Search for the cell housing the specified text and yield its [X, Y] center coordinate. 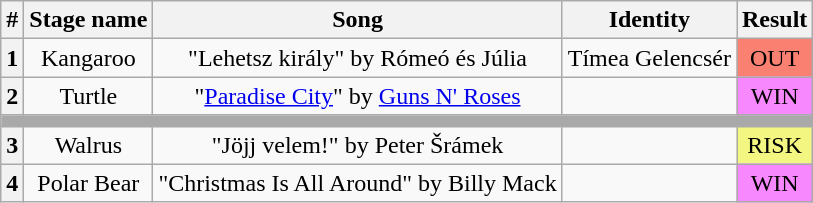
Walrus [88, 145]
"Jöjj velem!" by Peter Šrámek [358, 145]
1 [12, 58]
"Lehetsz király" by Rómeó és Júlia [358, 58]
Identity [649, 20]
RISK [774, 145]
Stage name [88, 20]
Result [774, 20]
2 [12, 96]
"Christmas Is All Around" by Billy Mack [358, 183]
"Paradise City" by Guns N' Roses [358, 96]
Turtle [88, 96]
Kangaroo [88, 58]
Song [358, 20]
4 [12, 183]
Polar Bear [88, 183]
OUT [774, 58]
3 [12, 145]
Tímea Gelencsér [649, 58]
# [12, 20]
